Search for the cell housing the specified text and yield its [x, y] center coordinate. 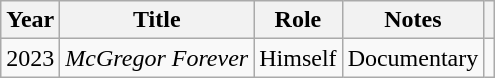
Notes [413, 20]
2023 [30, 58]
Role [298, 20]
Himself [298, 58]
Year [30, 20]
Title [157, 20]
McGregor Forever [157, 58]
Documentary [413, 58]
